Search for the cell housing the specified text and yield its (x, y) center coordinate. 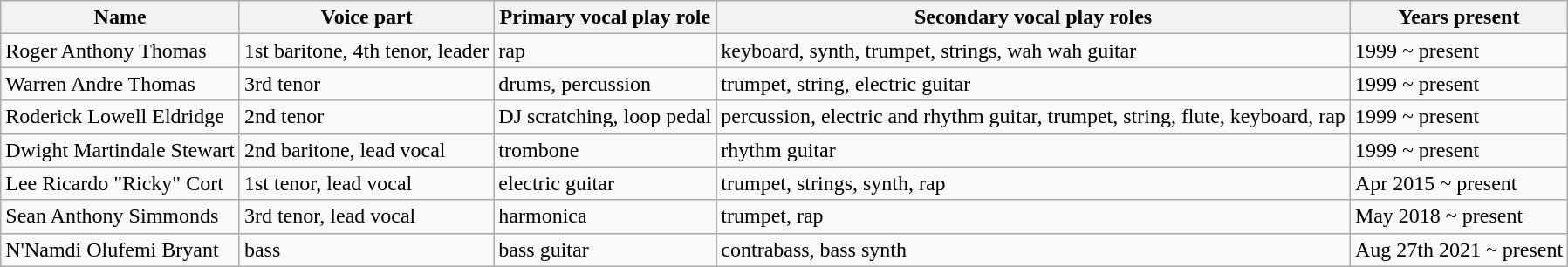
keyboard, synth, trumpet, strings, wah wah guitar (1033, 51)
bass (366, 250)
Apr 2015 ~ present (1459, 183)
trumpet, rap (1033, 216)
2nd baritone, lead vocal (366, 150)
Warren Andre Thomas (120, 84)
Voice part (366, 17)
Name (120, 17)
Sean Anthony Simmonds (120, 216)
bass guitar (606, 250)
May 2018 ~ present (1459, 216)
Dwight Martindale Stewart (120, 150)
Primary vocal play role (606, 17)
trumpet, string, electric guitar (1033, 84)
DJ scratching, loop pedal (606, 117)
3rd tenor, lead vocal (366, 216)
rap (606, 51)
3rd tenor (366, 84)
contrabass, bass synth (1033, 250)
trumpet, strings, synth, rap (1033, 183)
1st tenor, lead vocal (366, 183)
trombone (606, 150)
drums, percussion (606, 84)
1st baritone, 4th tenor, leader (366, 51)
electric guitar (606, 183)
Lee Ricardo "Ricky" Cort (120, 183)
Roger Anthony Thomas (120, 51)
percussion, electric and rhythm guitar, trumpet, string, flute, keyboard, rap (1033, 117)
Secondary vocal play roles (1033, 17)
Years present (1459, 17)
rhythm guitar (1033, 150)
Roderick Lowell Eldridge (120, 117)
harmonica (606, 216)
Aug 27th 2021 ~ present (1459, 250)
2nd tenor (366, 117)
N'Namdi Olufemi Bryant (120, 250)
